Determine the (x, y) coordinate at the center of the cell enclosing the given text.  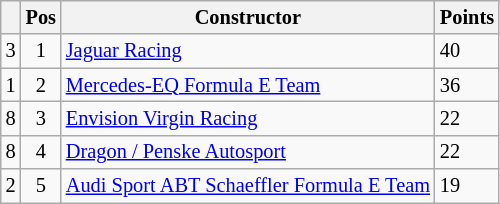
Constructor (248, 17)
Dragon / Penske Autosport (248, 152)
40 (467, 51)
Mercedes-EQ Formula E Team (248, 85)
4 (41, 152)
36 (467, 85)
Points (467, 17)
Envision Virgin Racing (248, 118)
Jaguar Racing (248, 51)
Audi Sport ABT Schaeffler Formula E Team (248, 186)
5 (41, 186)
Pos (41, 17)
19 (467, 186)
